Return [x, y] of the center of cell containing provided text 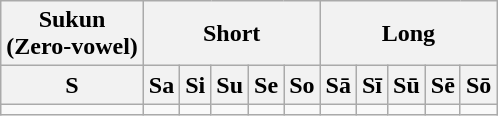
Sē [442, 85]
Short [232, 34]
So [302, 85]
Sū [407, 85]
Su [230, 85]
Sā [338, 85]
Si [196, 85]
Long [408, 34]
Sī [372, 85]
Sa [161, 85]
Sō [478, 85]
Sukun(Zero-vowel) [72, 34]
S [72, 85]
Se [266, 85]
